Pinpoint the cell where the given text exists, returning its (x, y) midpoint coordinate. 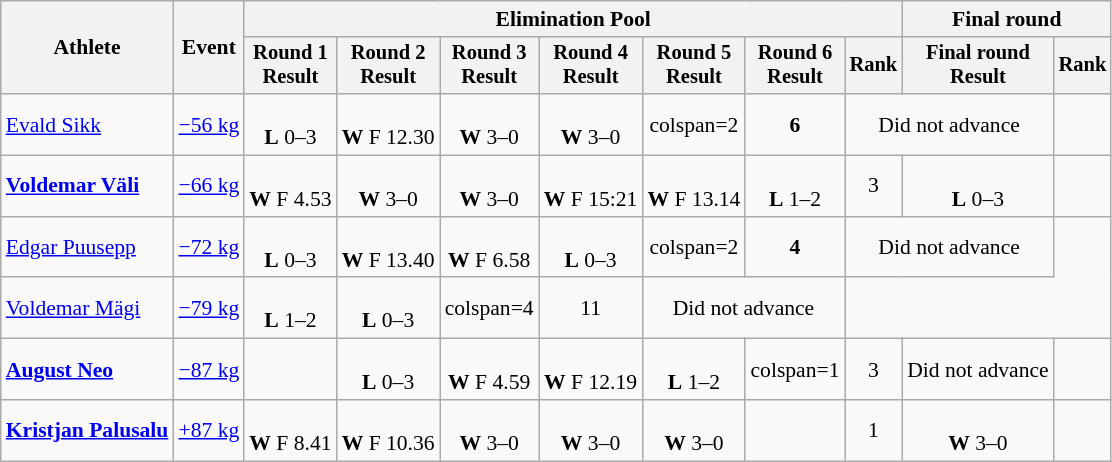
Final round (1006, 19)
colspan=1 (794, 370)
4 (794, 248)
W F 13.14 (694, 186)
August Neo (88, 370)
Edgar Puusepp (88, 248)
−87 kg (208, 370)
6 (794, 124)
W F 12.19 (591, 370)
W F 4.53 (290, 186)
Athlete (88, 48)
W F 6.58 (490, 248)
−66 kg (208, 186)
Round 5Result (694, 66)
Evald Sikk (88, 124)
W F 12.30 (388, 124)
1 (874, 430)
11 (591, 308)
Voldemar Mägi (88, 308)
−79 kg (208, 308)
+87 kg (208, 430)
Round 4Result (591, 66)
colspan=4 (490, 308)
Round 2Result (388, 66)
Round 6Result (794, 66)
Kristjan Palusalu (88, 430)
W F 10.36 (388, 430)
−56 kg (208, 124)
Final roundResult (978, 66)
Round 3Result (490, 66)
W F 4.59 (490, 370)
Round 1Result (290, 66)
−72 kg (208, 248)
Elimination Pool (573, 19)
Voldemar Väli (88, 186)
W F 15:21 (591, 186)
W F 13.40 (388, 248)
W F 8.41 (290, 430)
Event (208, 48)
